Output the (X, Y) coordinate of the center of the cell containing the given text.  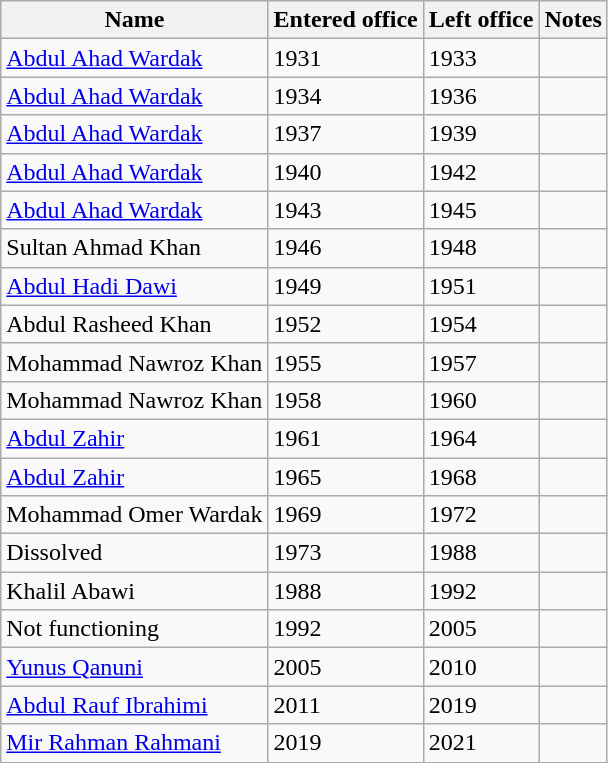
1946 (346, 248)
Mir Rahman Rahmani (134, 743)
Notes (573, 20)
1948 (481, 248)
1968 (481, 477)
1965 (346, 477)
2010 (481, 667)
2021 (481, 743)
1933 (481, 58)
1934 (346, 96)
Left office (481, 20)
1957 (481, 362)
1936 (481, 96)
Abdul Rauf Ibrahimi (134, 705)
1960 (481, 400)
Mohammad Omer Wardak (134, 515)
1939 (481, 134)
1973 (346, 553)
Entered office (346, 20)
1940 (346, 172)
Not functioning (134, 629)
1952 (346, 324)
1931 (346, 58)
Sultan Ahmad Khan (134, 248)
Abdul Rasheed Khan (134, 324)
1961 (346, 438)
2011 (346, 705)
1942 (481, 172)
Abdul Hadi Dawi (134, 286)
Dissolved (134, 553)
1949 (346, 286)
Khalil Abawi (134, 591)
1969 (346, 515)
1964 (481, 438)
1951 (481, 286)
1972 (481, 515)
1945 (481, 210)
1954 (481, 324)
1937 (346, 134)
1958 (346, 400)
Name (134, 20)
1943 (346, 210)
1955 (346, 362)
Yunus Qanuni (134, 667)
